Capture the cell that displays the provided text and extract its [x, y] central coordinate. 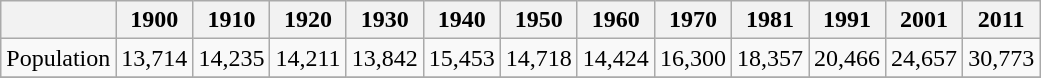
14,424 [616, 58]
24,657 [924, 58]
1970 [692, 20]
14,718 [538, 58]
20,466 [846, 58]
13,714 [154, 58]
1930 [384, 20]
30,773 [1002, 58]
15,453 [462, 58]
1950 [538, 20]
Population [58, 58]
1910 [232, 20]
1900 [154, 20]
2011 [1002, 20]
18,357 [770, 58]
1991 [846, 20]
2001 [924, 20]
14,211 [308, 58]
1940 [462, 20]
1960 [616, 20]
1920 [308, 20]
14,235 [232, 58]
13,842 [384, 58]
16,300 [692, 58]
1981 [770, 20]
